Return [x, y] of the center of cell containing provided text 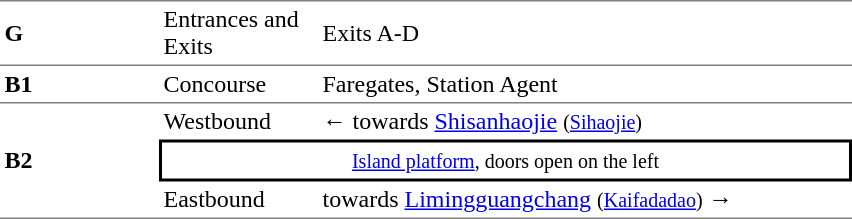
Exits A-D [585, 33]
G [80, 33]
Westbound [238, 122]
Island platform, doors open on the left [506, 161]
B1 [80, 85]
Entrances and Exits [238, 33]
← towards Shisanhaojie (Sihaojie) [585, 122]
Concourse [238, 85]
Faregates, Station Agent [585, 85]
